Extract the [x, y] coordinate from the center of the cell holding the provided text.  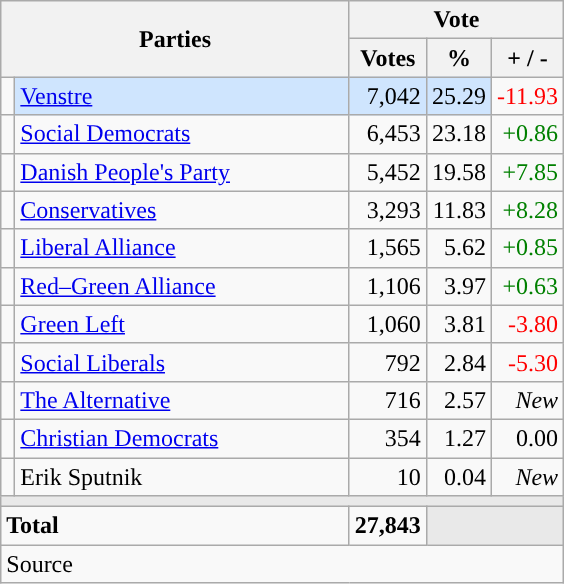
+7.85 [527, 172]
Social Democrats [182, 134]
27,843 [388, 526]
716 [388, 400]
-5.30 [527, 362]
The Alternative [182, 400]
+0.86 [527, 134]
Votes [388, 58]
0.00 [527, 438]
Social Liberals [182, 362]
Green Left [182, 324]
7,042 [388, 96]
792 [388, 362]
11.83 [458, 210]
-11.93 [527, 96]
Red–Green Alliance [182, 286]
+ / - [527, 58]
354 [388, 438]
1,106 [388, 286]
1.27 [458, 438]
25.29 [458, 96]
-3.80 [527, 324]
+8.28 [527, 210]
5,452 [388, 172]
6,453 [388, 134]
2.57 [458, 400]
Venstre [182, 96]
1,565 [388, 248]
Erik Sputnik [182, 477]
Danish People's Party [182, 172]
23.18 [458, 134]
+0.63 [527, 286]
1,060 [388, 324]
Vote [456, 20]
Liberal Alliance [182, 248]
0.04 [458, 477]
10 [388, 477]
% [458, 58]
5.62 [458, 248]
3,293 [388, 210]
3.81 [458, 324]
Source [282, 564]
19.58 [458, 172]
3.97 [458, 286]
Parties [176, 39]
2.84 [458, 362]
Conservatives [182, 210]
Christian Democrats [182, 438]
Total [176, 526]
+0.85 [527, 248]
